Search for the cell housing the specified text and yield its [x, y] center coordinate. 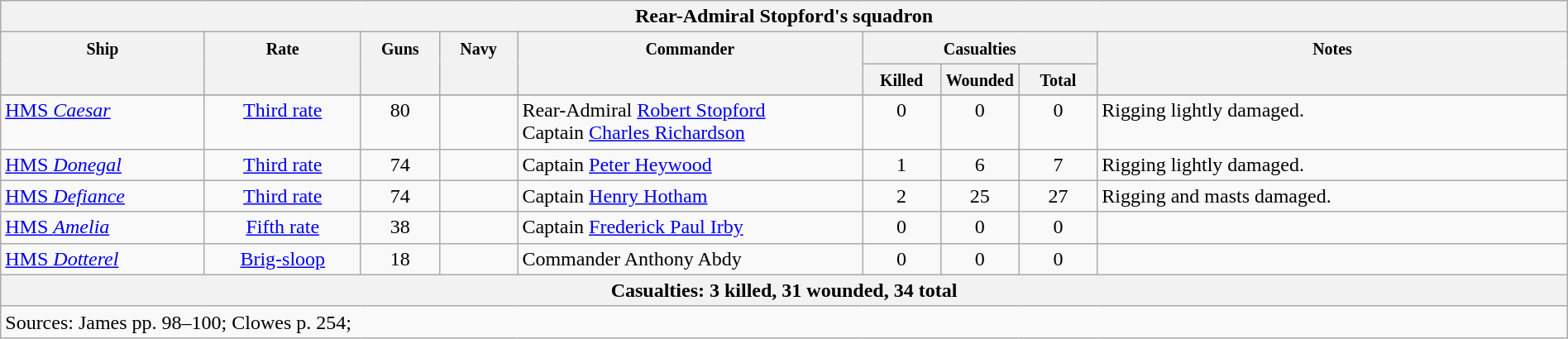
HMS Caesar [103, 122]
1 [901, 165]
2 [901, 196]
Casualties: 3 killed, 31 wounded, 34 total [784, 290]
Navy [478, 64]
Captain Peter Heywood [690, 165]
38 [400, 227]
Rigging and masts damaged. [1332, 196]
Wounded [979, 79]
HMS Amelia [103, 227]
Ship [103, 64]
7 [1059, 165]
Guns [400, 64]
Casualties [980, 48]
HMS Dotterel [103, 259]
Captain Henry Hotham [690, 196]
Total [1059, 79]
Rear-Admiral Robert StopfordCaptain Charles Richardson [690, 122]
HMS Donegal [103, 165]
80 [400, 122]
Fifth rate [283, 227]
Captain Frederick Paul Irby [690, 227]
Brig-sloop [283, 259]
Commander Anthony Abdy [690, 259]
Killed [901, 79]
6 [979, 165]
Commander [690, 64]
25 [979, 196]
Sources: James pp. 98–100; Clowes p. 254; [784, 322]
Rear-Admiral Stopford's squadron [784, 17]
27 [1059, 196]
18 [400, 259]
HMS Defiance [103, 196]
Notes [1332, 64]
Rate [283, 64]
